Scan for the cell matching the given text and deliver its [X, Y] coordinate at center. 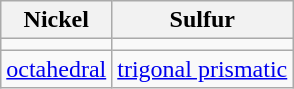
octahedral [56, 69]
Sulfur [202, 20]
Nickel [56, 20]
trigonal prismatic [202, 69]
